Search for the cell housing the specified text and yield its [x, y] center coordinate. 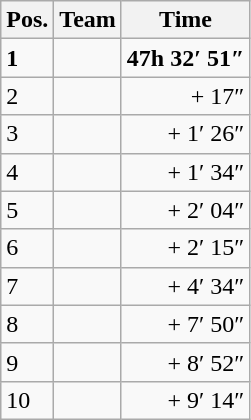
1 [28, 58]
3 [28, 134]
8 [28, 324]
+ 1′ 26″ [185, 134]
10 [28, 400]
+ 4′ 34″ [185, 286]
+ 2′ 15″ [185, 248]
5 [28, 210]
Team [88, 20]
+ 17″ [185, 96]
+ 7′ 50″ [185, 324]
4 [28, 172]
7 [28, 286]
+ 8′ 52″ [185, 362]
2 [28, 96]
47h 32′ 51″ [185, 58]
6 [28, 248]
Time [185, 20]
+ 2′ 04″ [185, 210]
9 [28, 362]
+ 1′ 34″ [185, 172]
Pos. [28, 20]
+ 9′ 14″ [185, 400]
